Determine the [x, y] coordinate at the center of the cell enclosing the given text.  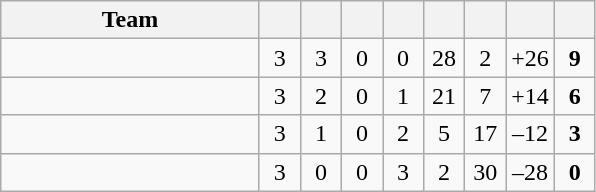
5 [444, 134]
+26 [530, 58]
21 [444, 96]
17 [486, 134]
28 [444, 58]
–12 [530, 134]
Team [130, 20]
9 [574, 58]
+14 [530, 96]
7 [486, 96]
6 [574, 96]
30 [486, 172]
–28 [530, 172]
